Output the (X, Y) coordinate of the center of the cell containing the given text.  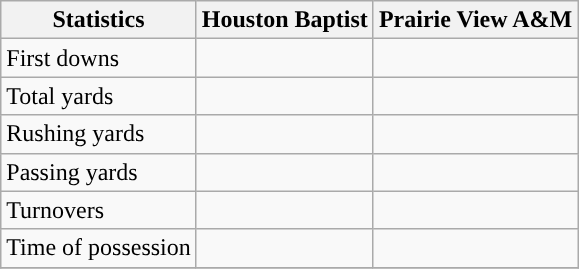
Turnovers (99, 210)
First downs (99, 58)
Prairie View A&M (475, 20)
Total yards (99, 96)
Rushing yards (99, 134)
Statistics (99, 20)
Houston Baptist (284, 20)
Passing yards (99, 172)
Time of possession (99, 248)
